Scan for the cell matching the given text and deliver its [x, y] coordinate at center. 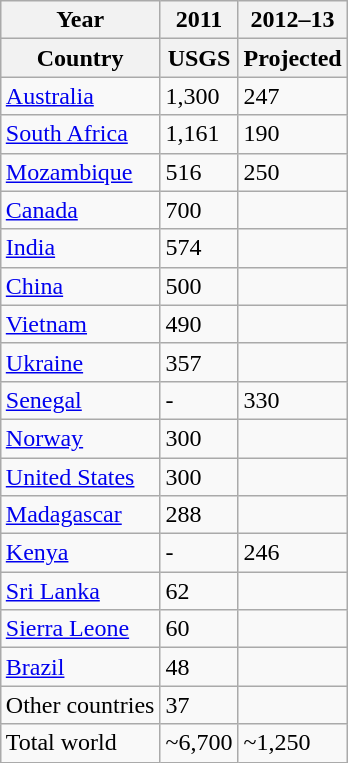
Sri Lanka [80, 591]
357 [199, 362]
Projected [292, 58]
Ukraine [80, 362]
48 [199, 667]
700 [199, 210]
247 [292, 96]
1,300 [199, 96]
Canada [80, 210]
Senegal [80, 400]
574 [199, 248]
288 [199, 515]
2011 [199, 20]
Country [80, 58]
37 [199, 705]
~1,250 [292, 743]
500 [199, 286]
Brazil [80, 667]
Sierra Leone [80, 629]
60 [199, 629]
Madagascar [80, 515]
~6,700 [199, 743]
USGS [199, 58]
330 [292, 400]
62 [199, 591]
Year [80, 20]
China [80, 286]
2012–13 [292, 20]
United States [80, 477]
Australia [80, 96]
1,161 [199, 134]
190 [292, 134]
490 [199, 324]
Norway [80, 438]
Vietnam [80, 324]
246 [292, 553]
250 [292, 172]
South Africa [80, 134]
Other countries [80, 705]
Total world [80, 743]
516 [199, 172]
India [80, 248]
Kenya [80, 553]
Mozambique [80, 172]
